Determine the (x, y) coordinate at the center of the cell enclosing the given text.  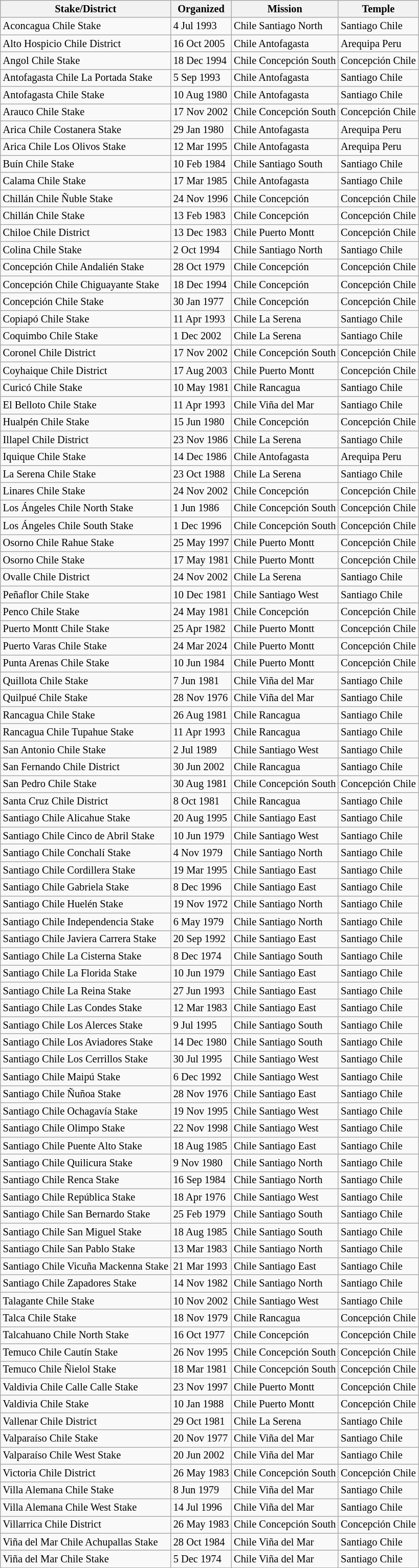
Peñaflor Chile Stake (86, 595)
1 Dec 1996 (201, 526)
1 Dec 2002 (201, 336)
Santiago Chile Gabriela Stake (86, 887)
26 Aug 1981 (201, 715)
Quillota Chile Stake (86, 681)
Talagante Chile Stake (86, 1301)
10 Dec 1981 (201, 595)
2 Oct 1994 (201, 250)
Alto Hospicio Chile District (86, 43)
Santiago Chile Maipú Stake (86, 1077)
30 Jul 1995 (201, 1059)
Santiago Chile Las Condes Stake (86, 1008)
Concepción Chile Andalién Stake (86, 267)
13 Feb 1983 (201, 215)
Chillán Chile Ñuble Stake (86, 199)
23 Nov 1986 (201, 440)
Coronel Chile District (86, 353)
Santiago Chile Puente Alto Stake (86, 1146)
Santiago Chile Conchalí Stake (86, 853)
17 May 1981 (201, 560)
5 Dec 1974 (201, 1559)
Valdivia Chile Calle Calle Stake (86, 1387)
19 Mar 1995 (201, 870)
29 Jan 1980 (201, 129)
20 Nov 1977 (201, 1439)
Villa Alemana Chile West Stake (86, 1507)
Temuco Chile Cautín Stake (86, 1353)
28 Oct 1984 (201, 1542)
4 Jul 1993 (201, 26)
Santiago Chile Independencia Stake (86, 922)
14 Dec 1986 (201, 456)
1 Jun 1986 (201, 508)
Ovalle Chile District (86, 577)
Aconcagua Chile Stake (86, 26)
Santiago Chile Vicuña Mackenna Stake (86, 1266)
12 Mar 1995 (201, 147)
18 Apr 1976 (201, 1197)
Valparaíso Chile West Stake (86, 1455)
16 Oct 1977 (201, 1335)
Copiapó Chile Stake (86, 319)
Santiago Chile San Pablo Stake (86, 1249)
Coquimbo Chile Stake (86, 336)
Temuco Chile Ñielol Stake (86, 1369)
Los Ángeles Chile South Stake (86, 526)
Colina Chile Stake (86, 250)
9 Jul 1995 (201, 1025)
Santiago Chile Cinco de Abril Stake (86, 836)
8 Jun 1979 (201, 1490)
10 Jun 1984 (201, 663)
Osorno Chile Rahue Stake (86, 543)
Temple (378, 9)
Osorno Chile Stake (86, 560)
Santiago Chile La Florida Stake (86, 973)
San Pedro Chile Stake (86, 784)
24 Mar 2024 (201, 646)
Santiago Chile Alicahue Stake (86, 818)
29 Oct 1981 (201, 1421)
Santiago Chile San Miguel Stake (86, 1232)
Antofagasta Chile La Portada Stake (86, 78)
Santiago Chile Cordillera Stake (86, 870)
Santiago Chile Ochagavía Stake (86, 1111)
17 Mar 1985 (201, 181)
9 Nov 1980 (201, 1163)
17 Aug 2003 (201, 371)
El Belloto Chile Stake (86, 405)
25 May 1997 (201, 543)
Santiago Chile Renca Stake (86, 1180)
Rancagua Chile Tupahue Stake (86, 732)
16 Sep 1984 (201, 1180)
6 Dec 1992 (201, 1077)
San Fernando Chile District (86, 767)
Iquique Chile Stake (86, 456)
25 Feb 1979 (201, 1214)
20 Sep 1992 (201, 939)
Villa Alemana Chile Stake (86, 1490)
Illapel Chile District (86, 440)
Santiago Chile Javiera Carrera Stake (86, 939)
30 Jan 1977 (201, 301)
22 Nov 1998 (201, 1128)
Rancagua Chile Stake (86, 715)
24 May 1981 (201, 612)
Organized (201, 9)
Arica Chile Los Olivos Stake (86, 147)
Buín Chile Stake (86, 164)
19 Nov 1995 (201, 1111)
Quilpué Chile Stake (86, 698)
26 Nov 1995 (201, 1353)
8 Dec 1974 (201, 956)
28 Oct 1979 (201, 267)
24 Nov 1996 (201, 199)
Antofagasta Chile Stake (86, 95)
Hualpén Chile Stake (86, 422)
Santiago Chile La Cisterna Stake (86, 956)
20 Jun 2002 (201, 1455)
Viña del Mar Chile Stake (86, 1559)
15 Jun 1980 (201, 422)
Santiago Chile San Bernardo Stake (86, 1214)
18 Mar 1981 (201, 1369)
Arica Chile Costanera Stake (86, 129)
10 May 1981 (201, 388)
Santiago Chile Quilicura Stake (86, 1163)
10 Jan 1988 (201, 1404)
30 Jun 2002 (201, 767)
Stake/District (86, 9)
10 Nov 2002 (201, 1301)
30 Aug 1981 (201, 784)
Santiago Chile La Reina Stake (86, 991)
Penco Chile Stake (86, 612)
14 Nov 1982 (201, 1283)
Valparaíso Chile Stake (86, 1439)
Victoria Chile District (86, 1473)
13 Mar 1983 (201, 1249)
12 Mar 1983 (201, 1008)
Vallenar Chile District (86, 1421)
27 Jun 1993 (201, 991)
14 Jul 1996 (201, 1507)
23 Oct 1988 (201, 474)
2 Jul 1989 (201, 750)
10 Aug 1980 (201, 95)
Chillán Chile Stake (86, 215)
Santiago Chile Los Cerrillos Stake (86, 1059)
Calama Chile Stake (86, 181)
19 Nov 1972 (201, 904)
8 Oct 1981 (201, 801)
7 Jun 1981 (201, 681)
16 Oct 2005 (201, 43)
Santiago Chile República Stake (86, 1197)
Santiago Chile Zapadores Stake (86, 1283)
Santiago Chile Huelén Stake (86, 904)
Arauco Chile Stake (86, 112)
Santiago Chile Ñuñoa Stake (86, 1094)
Concepción Chile Stake (86, 301)
Punta Arenas Chile Stake (86, 663)
Talca Chile Stake (86, 1318)
20 Aug 1995 (201, 818)
25 Apr 1982 (201, 629)
Talcahuano Chile North Stake (86, 1335)
Santiago Chile Olimpo Stake (86, 1128)
Villarrica Chile District (86, 1525)
Los Ángeles Chile North Stake (86, 508)
Angol Chile Stake (86, 60)
Viña del Mar Chile Achupallas Stake (86, 1542)
21 Mar 1993 (201, 1266)
San Antonio Chile Stake (86, 750)
Mission (284, 9)
10 Feb 1984 (201, 164)
Linares Chile Stake (86, 491)
La Serena Chile Stake (86, 474)
6 May 1979 (201, 922)
Santiago Chile Los Aviadores Stake (86, 1042)
Concepción Chile Chiguayante Stake (86, 285)
Chiloe Chile District (86, 233)
Curicó Chile Stake (86, 388)
13 Dec 1983 (201, 233)
Santiago Chile Los Alerces Stake (86, 1025)
Puerto Varas Chile Stake (86, 646)
8 Dec 1996 (201, 887)
Coyhaique Chile District (86, 371)
5 Sep 1993 (201, 78)
18 Nov 1979 (201, 1318)
23 Nov 1997 (201, 1387)
Puerto Montt Chile Stake (86, 629)
14 Dec 1980 (201, 1042)
Santa Cruz Chile District (86, 801)
Valdivia Chile Stake (86, 1404)
4 Nov 1979 (201, 853)
